Identify which cell holds the provided text, then report its [X, Y] central coordinate. 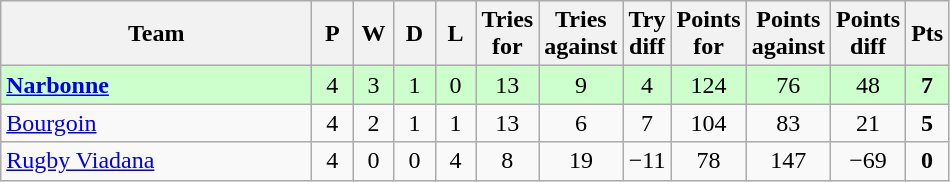
5 [928, 123]
Narbonne [156, 85]
Points against [788, 34]
76 [788, 85]
D [414, 34]
Points for [708, 34]
Pts [928, 34]
9 [581, 85]
48 [868, 85]
124 [708, 85]
8 [508, 161]
−69 [868, 161]
Rugby Viadana [156, 161]
21 [868, 123]
2 [374, 123]
104 [708, 123]
Team [156, 34]
83 [788, 123]
P [332, 34]
Points diff [868, 34]
3 [374, 85]
L [456, 34]
Try diff [647, 34]
78 [708, 161]
Tries against [581, 34]
6 [581, 123]
19 [581, 161]
W [374, 34]
147 [788, 161]
Tries for [508, 34]
−11 [647, 161]
Bourgoin [156, 123]
